Capture the cell that displays the provided text and extract its (X, Y) central coordinate. 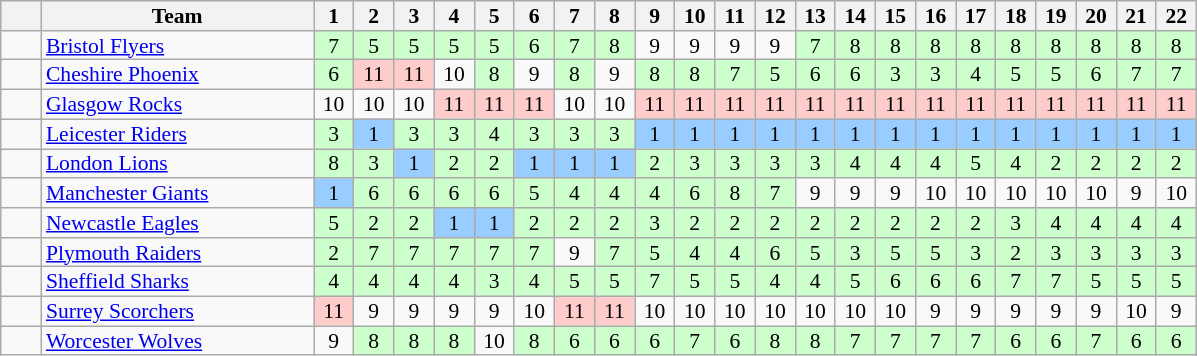
14 (855, 16)
London Lions (178, 164)
Cheshire Phoenix (178, 75)
Bristol Flyers (178, 46)
19 (1056, 16)
Newcastle Eagles (178, 223)
15 (895, 16)
Manchester Giants (178, 193)
12 (775, 16)
16 (935, 16)
13 (815, 16)
18 (1016, 16)
Glasgow Rocks (178, 105)
20 (1096, 16)
Sheffield Sharks (178, 282)
17 (976, 16)
Team (178, 16)
Surrey Scorchers (178, 312)
Plymouth Raiders (178, 253)
Worcester Wolves (178, 341)
21 (1136, 16)
22 (1176, 16)
Leicester Riders (178, 134)
